Find where the given text appears and provide that cell's center as (X, Y) coordinate. 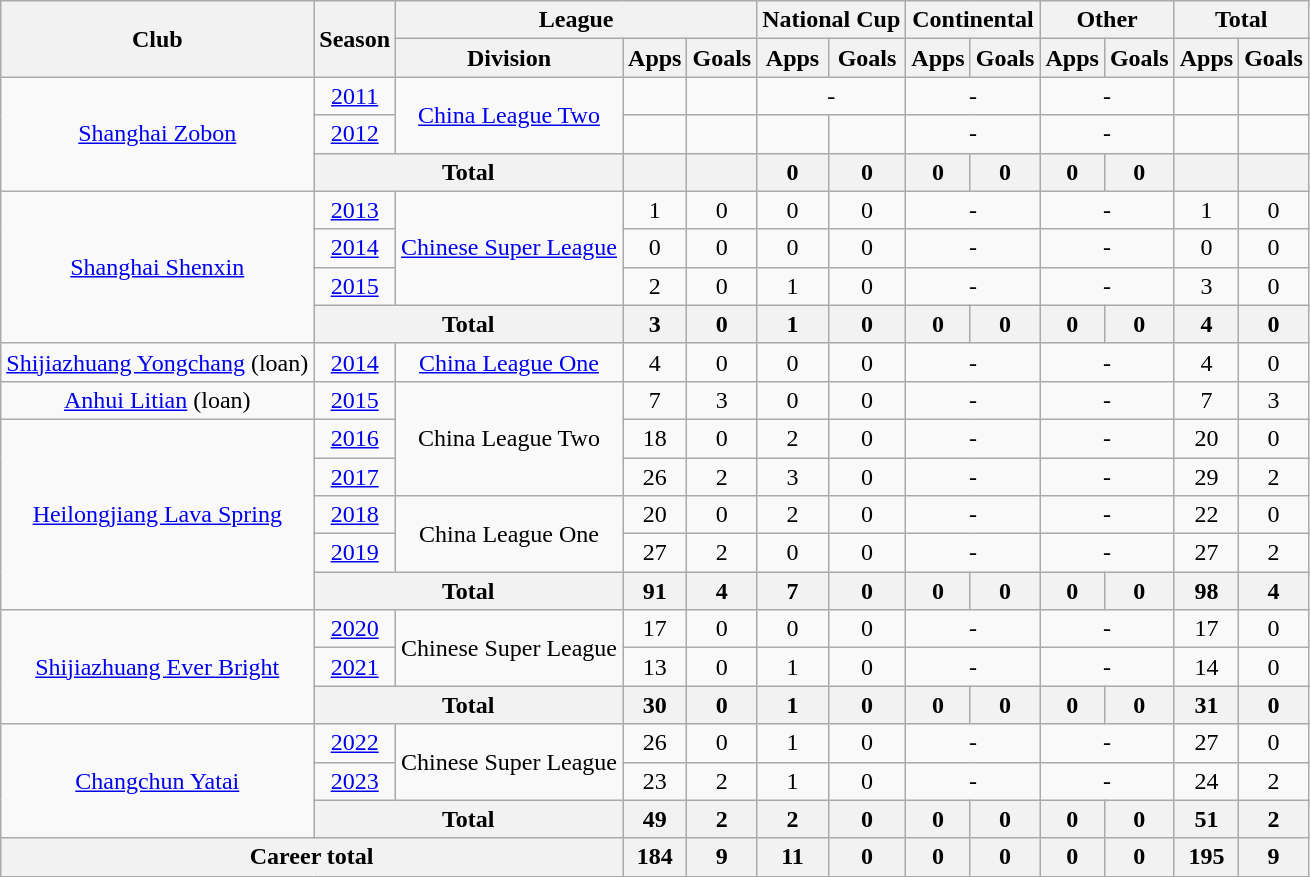
2019 (355, 553)
11 (793, 857)
Heilongjiang Lava Spring (158, 514)
51 (1206, 819)
Continental (973, 20)
22 (1206, 515)
Career total (312, 857)
Division (510, 58)
30 (655, 705)
2011 (355, 96)
Changchun Yatai (158, 781)
2012 (355, 134)
14 (1206, 667)
195 (1206, 857)
Club (158, 39)
Season (355, 39)
31 (1206, 705)
Shanghai Shenxin (158, 267)
184 (655, 857)
23 (655, 781)
29 (1206, 477)
18 (655, 438)
49 (655, 819)
2021 (355, 667)
Other (1107, 20)
Anhui Litian (loan) (158, 400)
2013 (355, 210)
98 (1206, 591)
National Cup (832, 20)
Shijiazhuang Yongchang (loan) (158, 362)
2022 (355, 743)
2017 (355, 477)
2018 (355, 515)
91 (655, 591)
2020 (355, 629)
2016 (355, 438)
League (576, 20)
Shanghai Zobon (158, 134)
Shijiazhuang Ever Bright (158, 667)
24 (1206, 781)
13 (655, 667)
2023 (355, 781)
